For the text-containing cell, return its midpoint in [x, y] coordinate format. 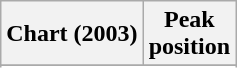
Chart (2003) [72, 34]
Peakposition [189, 34]
